Find where the given text appears and provide that cell's center as [x, y] coordinate. 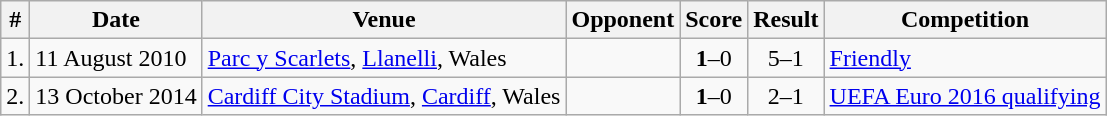
Parc y Scarlets, Llanelli, Wales [384, 58]
Opponent [623, 20]
Venue [384, 20]
Date [116, 20]
Result [786, 20]
2. [16, 96]
2–1 [786, 96]
1. [16, 58]
Cardiff City Stadium, Cardiff, Wales [384, 96]
# [16, 20]
11 August 2010 [116, 58]
13 October 2014 [116, 96]
5–1 [786, 58]
Score [714, 20]
Competition [965, 20]
Friendly [965, 58]
UEFA Euro 2016 qualifying [965, 96]
